Capture the cell that displays the provided text and extract its (x, y) central coordinate. 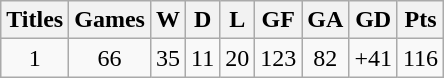
20 (238, 58)
66 (110, 58)
Games (110, 20)
116 (420, 58)
123 (278, 58)
Pts (420, 20)
GA (326, 20)
W (168, 20)
35 (168, 58)
L (238, 20)
GF (278, 20)
D (203, 20)
11 (203, 58)
1 (35, 58)
GD (374, 20)
Titles (35, 20)
+41 (374, 58)
82 (326, 58)
